Pinpoint the cell where the given text exists, returning its [X, Y] midpoint coordinate. 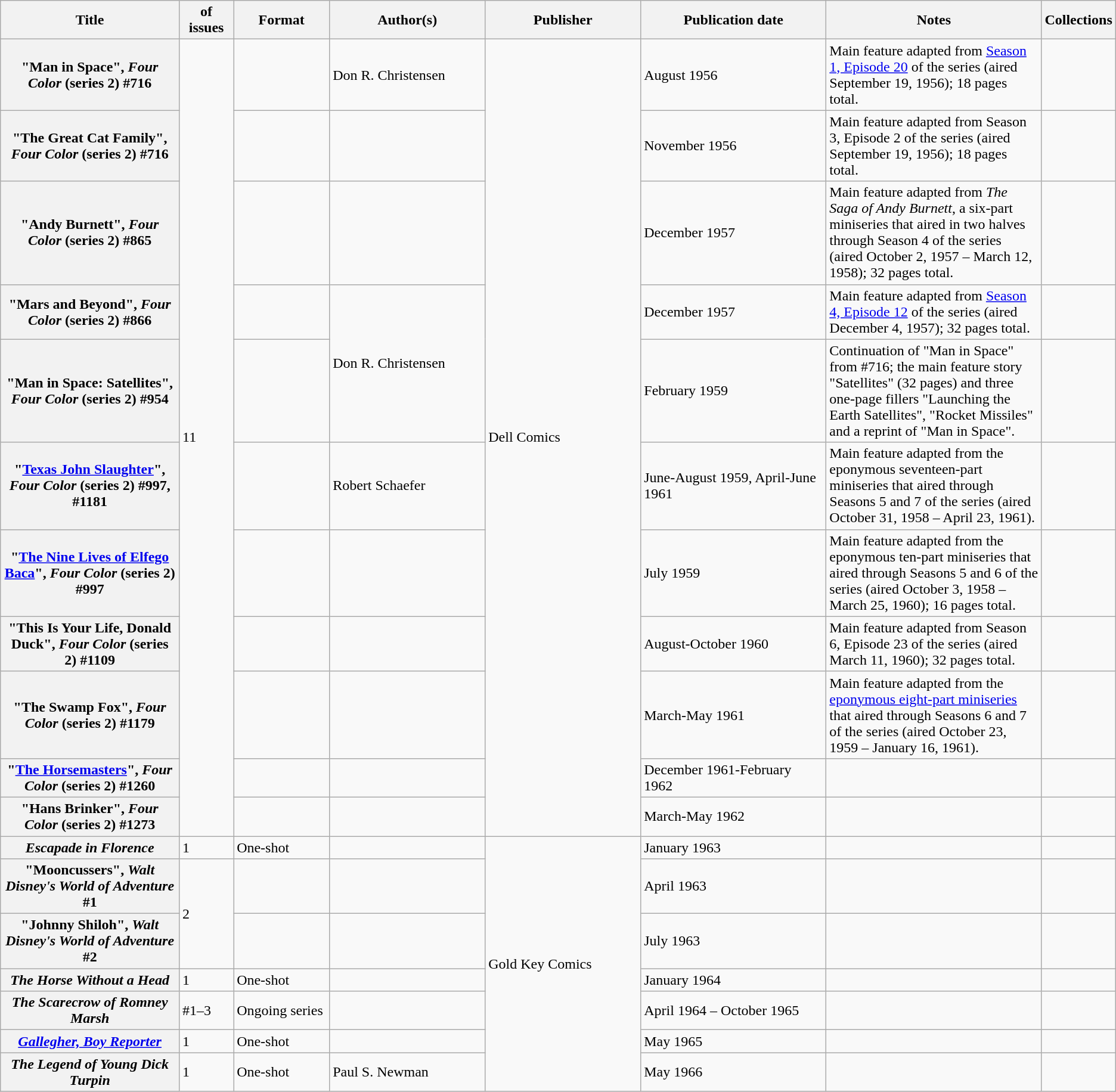
November 1956 [733, 145]
"Mars and Beyond", Four Color (series 2) #866 [90, 312]
April 1963 [733, 886]
11 [206, 438]
Main feature adapted from Season 6, Episode 23 of the series (aired March 11, 1960); 32 pages total. [934, 644]
August-October 1960 [733, 644]
"Andy Burnett", Four Color (series 2) #865 [90, 232]
June-August 1959, April-June 1961 [733, 486]
Gallegher, Boy Reporter [90, 1041]
"Man in Space: Satellites", Four Color (series 2) #954 [90, 391]
Gold Key Comics [563, 963]
March-May 1962 [733, 817]
2 [206, 914]
July 1963 [733, 941]
Main feature adapted from Season 4, Episode 12 of the series (aired December 4, 1957); 32 pages total. [934, 312]
Robert Schaefer [408, 486]
of issues [206, 20]
Notes [934, 20]
Paul S. Newman [408, 1072]
March-May 1961 [733, 715]
Format [281, 20]
"The Nine Lives of Elfego Baca", Four Color (series 2) #997 [90, 573]
"This Is Your Life, Donald Duck", Four Color (series 2) #1109 [90, 644]
August 1956 [733, 75]
April 1964 – October 1965 [733, 1011]
January 1964 [733, 980]
December 1961-February 1962 [733, 777]
Publication date [733, 20]
The Horse Without a Head [90, 980]
"The Great Cat Family", Four Color (series 2) #716 [90, 145]
Main feature adapted from Season 1, Episode 20 of the series (aired September 19, 1956); 18 pages total. [934, 75]
January 1963 [733, 847]
Author(s) [408, 20]
"Johnny Shiloh", Walt Disney's World of Adventure #2 [90, 941]
"Man in Space", Four Color (series 2) #716 [90, 75]
Ongoing series [281, 1011]
May 1966 [733, 1072]
#1–3 [206, 1011]
July 1959 [733, 573]
Collections [1078, 20]
Dell Comics [563, 438]
Publisher [563, 20]
"Hans Brinker", Four Color (series 2) #1273 [90, 817]
"The Swamp Fox", Four Color (series 2) #1179 [90, 715]
"Mooncussers", Walt Disney's World of Adventure #1 [90, 886]
The Legend of Young Dick Turpin [90, 1072]
The Scarecrow of Romney Marsh [90, 1011]
May 1965 [733, 1041]
Title [90, 20]
"The Horsemasters", Four Color (series 2) #1260 [90, 777]
February 1959 [733, 391]
"Texas John Slaughter", Four Color (series 2) #997, #1181 [90, 486]
Escapade in Florence [90, 847]
Main feature adapted from Season 3, Episode 2 of the series (aired September 19, 1956); 18 pages total. [934, 145]
